Extract the [X, Y] coordinate from the center of the cell holding the provided text.  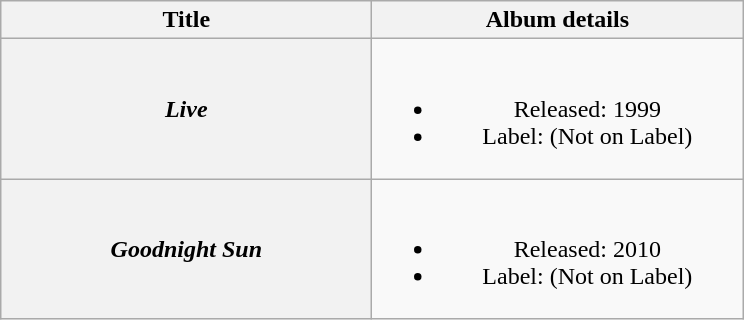
Live [186, 109]
Released: 2010Label: (Not on Label) [558, 249]
Released: 1999Label: (Not on Label) [558, 109]
Album details [558, 20]
Title [186, 20]
Goodnight Sun [186, 249]
